Extract the [X, Y] coordinate from the center of the cell holding the provided text.  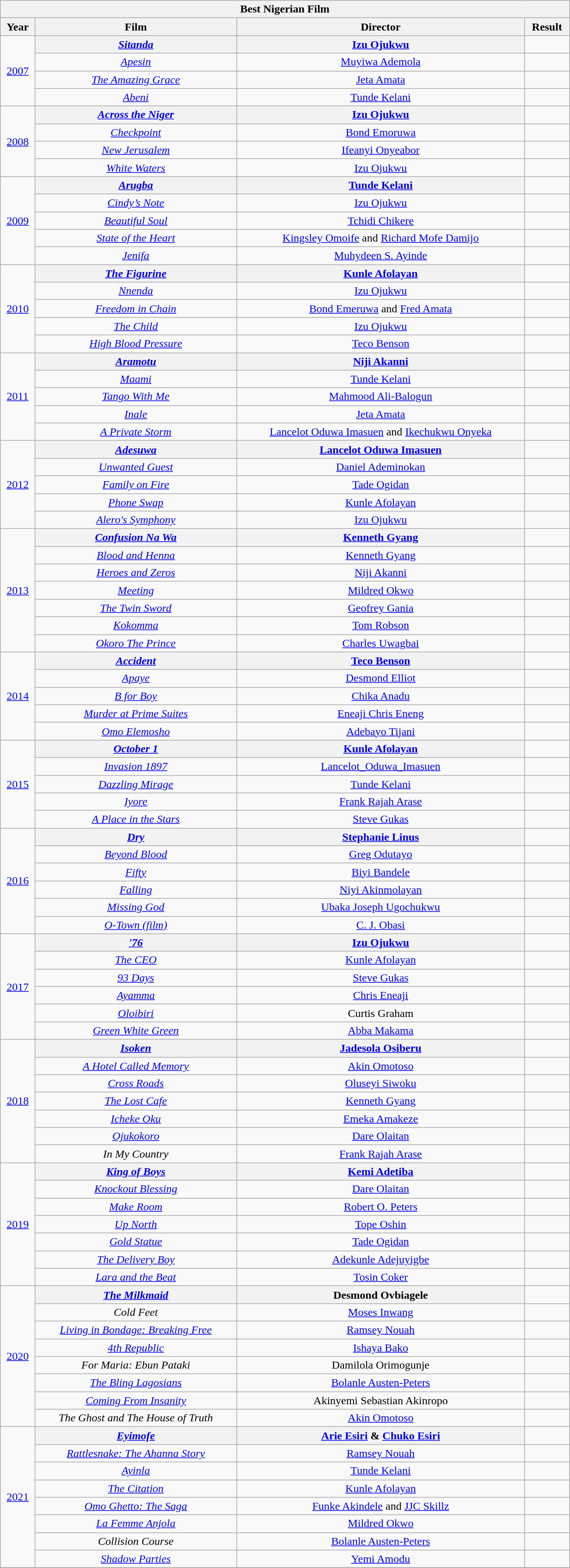
Knockout Blessing [136, 1189]
The Bling Lagosians [136, 1383]
Meeting [136, 590]
Moses Inwang [381, 1312]
New Jerusalem [136, 150]
Lancelot Oduwa Imasuen and Ikechukwu Onyeka [381, 432]
Mahmood Ali-Balogun [381, 397]
Akinyemi Sebastian Akinropo [381, 1401]
2014 [18, 696]
Phone Swap [136, 502]
Damilola Orimogunje [381, 1365]
Chika Anadu [381, 696]
4th Republic [136, 1348]
Adekunle Adejuyigbe [381, 1259]
Alero's Symphony [136, 520]
Fifty [136, 872]
Bond Emeruwa and Fred Amata [381, 309]
Iyore [136, 802]
2018 [18, 1101]
Geofrey Gania [381, 608]
October 1 [136, 749]
Green White Green [136, 1030]
Omo Ghetto: The Saga [136, 1506]
'76 [136, 942]
O-Town (film) [136, 925]
Rattlesnake: The Ahanna Story [136, 1453]
Arie Esiri & Chuko Esiri [381, 1436]
Up North [136, 1224]
The Ghost and The House of Truth [136, 1418]
Year [18, 27]
C. J. Obasi [381, 925]
Oluseyi Siwoku [381, 1084]
Ishaya Bako [381, 1348]
Apaye [136, 678]
In My Country [136, 1154]
White Waters [136, 167]
2012 [18, 484]
Result [547, 27]
Muhydeen S. Ayinde [381, 256]
Tango With Me [136, 397]
2016 [18, 881]
Across the Niger [136, 115]
Biyi Bandele [381, 872]
Adebayo Tijani [381, 731]
Jadesola Osiberu [381, 1048]
Ayamma [136, 995]
2007 [18, 71]
Tom Robson [381, 626]
2011 [18, 397]
Accident [136, 661]
Beyond Blood [136, 855]
Cold Feet [136, 1312]
Tosin Coker [381, 1277]
Tchidi Chikere [381, 221]
Icheke Oku [136, 1119]
Desmond Ovbiagele [381, 1295]
La Femme Anjola [136, 1524]
Desmond Elliot [381, 678]
Dry [136, 837]
Abba Makama [381, 1030]
2019 [18, 1224]
A Place in the Stars [136, 819]
Living in Bondage: Breaking Free [136, 1330]
Ojukokoro [136, 1136]
Eyimofe [136, 1436]
Family on Fire [136, 484]
Greg Odutayo [381, 855]
The CEO [136, 960]
Niyi Akinmolayan [381, 890]
Inale [136, 414]
Heroes and Zeros [136, 573]
A Hotel Called Memory [136, 1066]
The Amazing Grace [136, 80]
2009 [18, 220]
Chris Eneaji [381, 995]
Missing God [136, 907]
Arugba [136, 185]
2013 [18, 590]
Daniel Ademinokan [381, 467]
Collision Course [136, 1541]
A Private Storm [136, 432]
Coming From Insanity [136, 1401]
Falling [136, 890]
Film [136, 27]
The Milkmaid [136, 1295]
Ubaka Joseph Ugochukwu [381, 907]
The Lost Cafe [136, 1101]
The Child [136, 326]
Robert O. Peters [381, 1207]
Adesuwa [136, 449]
State of the Heart [136, 238]
Isoken [136, 1048]
Checkpoint [136, 132]
Unwanted Guest [136, 467]
Lancelot_Oduwa_Imasuen [381, 766]
For Maria: Ebun Pataki [136, 1365]
Kemi Adetiba [381, 1171]
Abeni [136, 97]
Invasion 1897 [136, 766]
The Citation [136, 1488]
Freedom in Chain [136, 309]
Dazzling Mirage [136, 784]
93 Days [136, 978]
Murder at Prime Suites [136, 713]
Curtis Graham [381, 1013]
Lancelot Oduwa Imasuen [381, 449]
Okoro The Prince [136, 643]
Aramotu [136, 361]
Tope Oshin [381, 1224]
Kokomma [136, 626]
Ayinla [136, 1471]
Shadow Parties [136, 1559]
Ifeanyi Onyeabor [381, 150]
Jenifa [136, 256]
High Blood Pressure [136, 344]
Funke Akindele and JJC Skillz [381, 1506]
Eneaji Chris Eneng [381, 713]
Nnenda [136, 291]
Kingsley Omoife and Richard Mofe Damijo [381, 238]
Maami [136, 379]
Best Nigerian Film [285, 9]
Charles Uwagbai [381, 643]
Emeka Amakeze [381, 1119]
Bond Emoruwa [381, 132]
Confusion Na Wa [136, 538]
Oloibiri [136, 1013]
Sitanda [136, 44]
Beautiful Soul [136, 221]
Cindy’s Note [136, 203]
Apesin [136, 62]
Stephanie Linus [381, 837]
2015 [18, 784]
Cross Roads [136, 1084]
Lara and the Beat [136, 1277]
Director [381, 27]
Make Room [136, 1207]
2010 [18, 309]
The Figurine [136, 273]
King of Boys [136, 1171]
The Twin Sword [136, 608]
2017 [18, 986]
The Delivery Boy [136, 1259]
2021 [18, 1497]
Blood and Henna [136, 555]
Muyiwa Ademola [381, 62]
2020 [18, 1356]
Omo Elemosho [136, 731]
2008 [18, 141]
Yemi Amodu [381, 1559]
B for Boy [136, 696]
Gold Statue [136, 1242]
